Detect which cell encompasses the target text, then output its (X, Y) center coordinate. 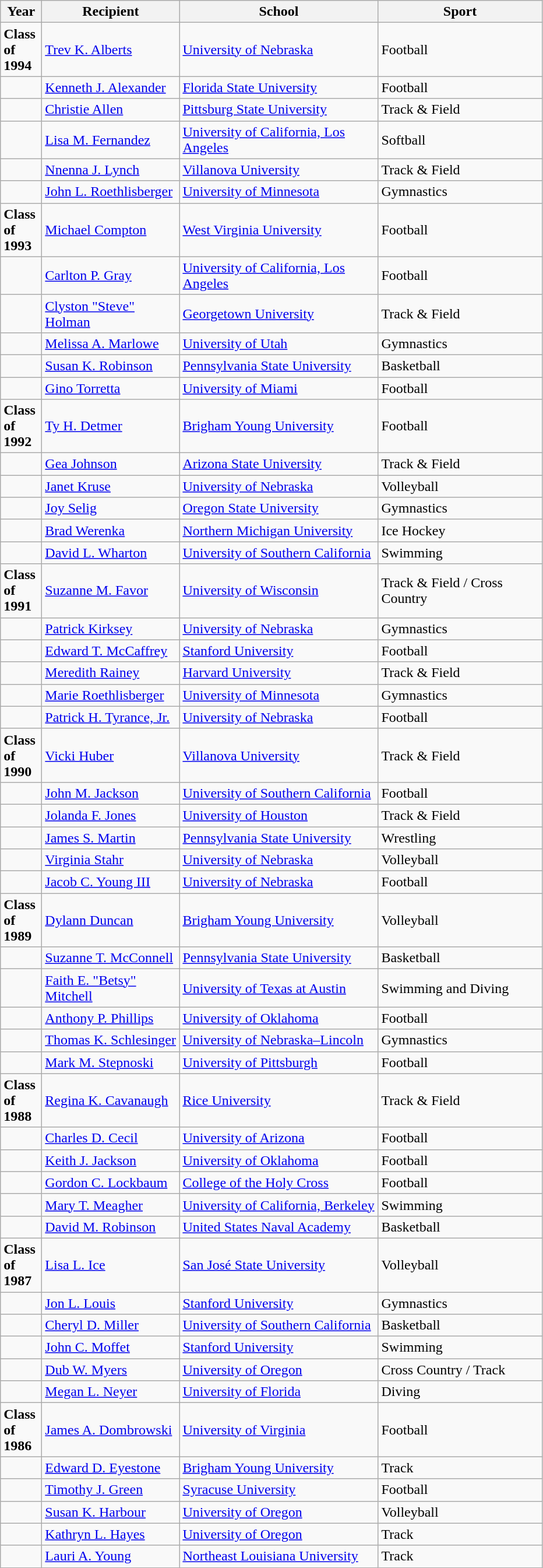
Joy Selig (111, 508)
Charles D. Cecil (111, 1138)
Megan L. Neyer (111, 1392)
Recipient (111, 12)
Meredith Rainey (111, 673)
John C. Moffet (111, 1348)
Faith E. "Betsy" Mitchell (111, 988)
Nnenna J. Lynch (111, 170)
Gordon C. Lockbaum (111, 1183)
University of Houston (278, 815)
University of Florida (278, 1392)
Class of 1989 (21, 920)
Trev K. Alberts (111, 50)
Northern Michigan University (278, 531)
Regina K. Cavanaugh (111, 1100)
Class of 1986 (21, 1430)
Edward D. Eyestone (111, 1468)
Jolanda F. Jones (111, 815)
Clyston "Steve" Holman (111, 314)
University of Nebraska–Lincoln (278, 1040)
Anthony P. Phillips (111, 1018)
James A. Dombrowski (111, 1430)
Susan K. Robinson (111, 366)
University of Wisconsin (278, 591)
Syracuse University (278, 1490)
Ice Hockey (460, 531)
Oregon State University (278, 508)
Lauri A. Young (111, 1556)
Swimming and Diving (460, 988)
James S. Martin (111, 838)
Pittsburg State University (278, 110)
Dylann Duncan (111, 920)
Vicki Huber (111, 755)
University of Texas at Austin (278, 988)
Edward T. McCaffrey (111, 651)
Jon L. Louis (111, 1303)
Carlton P. Gray (111, 275)
Mark M. Stepnoski (111, 1062)
Cross Country / Track (460, 1370)
Rice University (278, 1100)
University of Miami (278, 388)
Jacob C. Young III (111, 882)
Class of 1993 (21, 230)
San José State University (278, 1265)
University of Arizona (278, 1138)
Georgetown University (278, 314)
Class of 1988 (21, 1100)
Lisa L. Ice (111, 1265)
Kathryn L. Hayes (111, 1534)
Brad Werenka (111, 531)
Susan K. Harbour (111, 1512)
Harvard University (278, 673)
Florida State University (278, 87)
Suzanne M. Favor (111, 591)
Northeast Louisiana University (278, 1556)
Marie Roethlisberger (111, 695)
Gea Johnson (111, 464)
Janet Kruse (111, 486)
School (278, 12)
Sport (460, 12)
Thomas K. Schlesinger (111, 1040)
West Virginia University (278, 230)
John M. Jackson (111, 793)
John L. Roethlisberger (111, 192)
Track & Field / Cross Country (460, 591)
University of Pittsburgh (278, 1062)
Gino Torretta (111, 388)
David M. Robinson (111, 1227)
Class of 1990 (21, 755)
Patrick Kirksey (111, 629)
Mary T. Meagher (111, 1205)
Class of 1987 (21, 1265)
Class of 1991 (21, 591)
Patrick H. Tyrance, Jr. (111, 717)
Diving (460, 1392)
Ty H. Detmer (111, 426)
Melissa A. Marlowe (111, 343)
University of Utah (278, 343)
Wrestling (460, 838)
David L. Wharton (111, 553)
Michael Compton (111, 230)
Lisa M. Fernandez (111, 140)
Dub W. Myers (111, 1370)
Virginia Stahr (111, 860)
College of the Holy Cross (278, 1183)
Class of 1994 (21, 50)
Softball (460, 140)
University of California, Berkeley (278, 1205)
Arizona State University (278, 464)
Year (21, 12)
Keith J. Jackson (111, 1160)
Suzanne T. McConnell (111, 958)
Timothy J. Green (111, 1490)
Kenneth J. Alexander (111, 87)
University of Virginia (278, 1430)
United States Naval Academy (278, 1227)
Christie Allen (111, 110)
Class of 1992 (21, 426)
Cheryl D. Miller (111, 1325)
